From the cell containing the given text, extract its center point as (X, Y) coordinate. 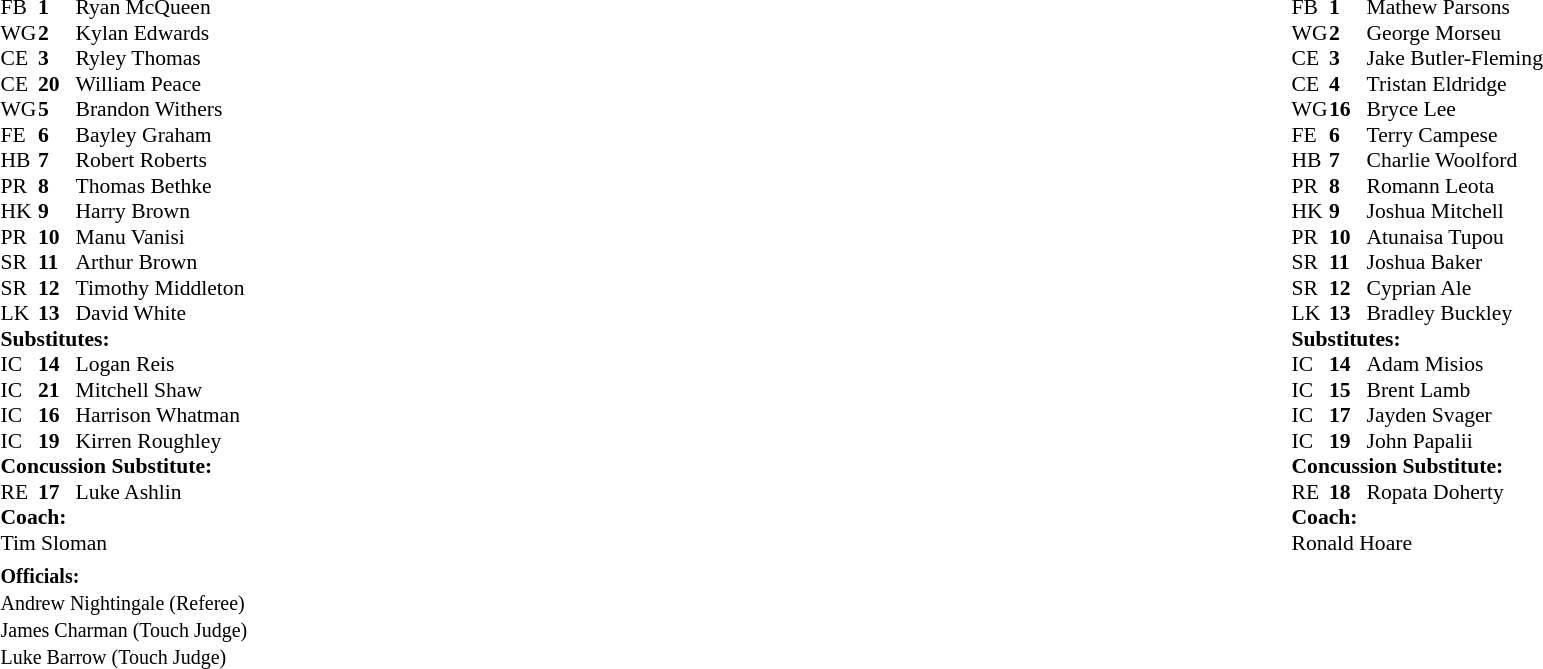
Thomas Bethke (160, 186)
Harrison Whatman (160, 415)
Adam Misios (1455, 365)
Kylan Edwards (160, 33)
20 (57, 84)
5 (57, 109)
William Peace (160, 84)
Timothy Middleton (160, 288)
Manu Vanisi (160, 237)
Bradley Buckley (1455, 313)
George Morseu (1455, 33)
Ronald Hoare (1418, 543)
Jake Butler-Fleming (1455, 59)
Luke Ashlin (160, 492)
Brent Lamb (1455, 390)
Bryce Lee (1455, 109)
Brandon Withers (160, 109)
15 (1348, 390)
Bayley Graham (160, 135)
Atunaisa Tupou (1455, 237)
Ropata Doherty (1455, 492)
John Papalii (1455, 441)
Ryley Thomas (160, 59)
Mitchell Shaw (160, 390)
Tim Sloman (122, 543)
Charlie Woolford (1455, 161)
Cyprian Ale (1455, 288)
Arthur Brown (160, 263)
18 (1348, 492)
21 (57, 390)
Logan Reis (160, 365)
Terry Campese (1455, 135)
Kirren Roughley (160, 441)
David White (160, 313)
Robert Roberts (160, 161)
Harry Brown (160, 211)
Jayden Svager (1455, 415)
Joshua Mitchell (1455, 211)
Tristan Eldridge (1455, 84)
4 (1348, 84)
Romann Leota (1455, 186)
Joshua Baker (1455, 263)
